Detect which cell encompasses the target text, then output its [x, y] center coordinate. 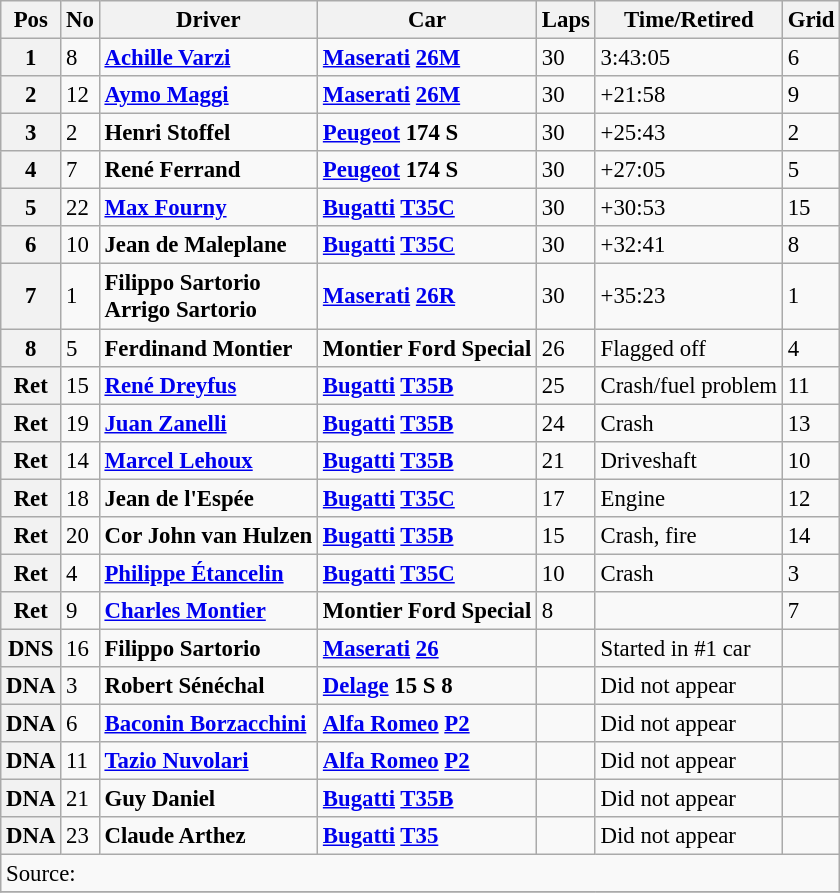
16 [80, 648]
Pos [31, 20]
Henri Stoffel [208, 133]
+35:23 [688, 296]
Driver [208, 20]
No [80, 20]
20 [80, 536]
23 [80, 836]
Juan Zanelli [208, 423]
+21:58 [688, 95]
Claude Arthez [208, 836]
25 [566, 385]
26 [566, 348]
Ferdinand Montier [208, 348]
Maserati 26R [428, 296]
Jean de l'Espée [208, 498]
René Ferrand [208, 170]
Car [428, 20]
Cor John van Hulzen [208, 536]
Engine [688, 498]
Robert Sénéchal [208, 686]
Maserati 26 [428, 648]
Crash/fuel problem [688, 385]
+27:05 [688, 170]
Baconin Borzacchini [208, 724]
13 [810, 423]
Guy Daniel [208, 799]
3:43:05 [688, 58]
Delage 15 S 8 [428, 686]
Marcel Lehoux [208, 460]
Started in #1 car [688, 648]
+30:53 [688, 208]
Grid [810, 20]
Achille Varzi [208, 58]
+25:43 [688, 133]
Filippo Sartorio Arrigo Sartorio [208, 296]
Max Fourny [208, 208]
19 [80, 423]
24 [566, 423]
Source: [420, 874]
Laps [566, 20]
Driveshaft [688, 460]
18 [80, 498]
Filippo Sartorio [208, 648]
Flagged off [688, 348]
Charles Montier [208, 611]
René Dreyfus [208, 385]
Philippe Étancelin [208, 573]
22 [80, 208]
Aymo Maggi [208, 95]
DNS [31, 648]
Crash, fire [688, 536]
Bugatti T35 [428, 836]
Tazio Nuvolari [208, 761]
+32:41 [688, 245]
17 [566, 498]
Time/Retired [688, 20]
Jean de Maleplane [208, 245]
